Return (X, Y) of the center of cell containing provided text 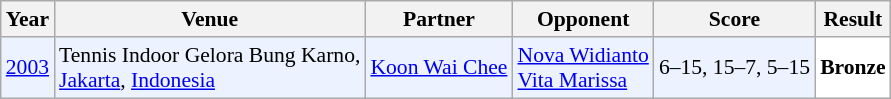
2003 (28, 68)
Nova Widianto Vita Marissa (582, 68)
Score (734, 19)
Result (853, 19)
Bronze (853, 68)
Venue (210, 19)
Tennis Indoor Gelora Bung Karno,Jakarta, Indonesia (210, 68)
Opponent (582, 19)
Koon Wai Chee (438, 68)
6–15, 15–7, 5–15 (734, 68)
Partner (438, 19)
Year (28, 19)
